Search for the cell housing the specified text and yield its (x, y) center coordinate. 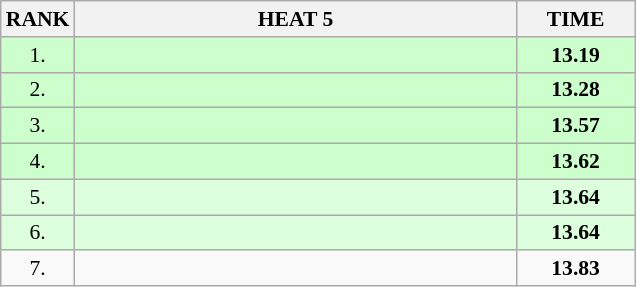
5. (38, 197)
2. (38, 90)
TIME (576, 19)
HEAT 5 (295, 19)
13.28 (576, 90)
13.57 (576, 126)
4. (38, 162)
1. (38, 55)
3. (38, 126)
RANK (38, 19)
13.62 (576, 162)
6. (38, 233)
13.83 (576, 269)
7. (38, 269)
13.19 (576, 55)
